Scan for the cell matching the given text and deliver its [x, y] coordinate at center. 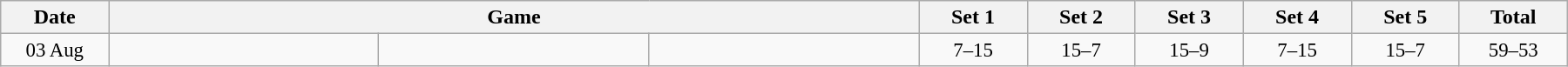
Set 3 [1189, 17]
Set 4 [1297, 17]
Game [514, 17]
15–9 [1189, 50]
Set 2 [1081, 17]
03 Aug [55, 50]
59–53 [1513, 50]
Set 1 [973, 17]
Total [1513, 17]
Set 5 [1405, 17]
Date [55, 17]
